Output the (X, Y) coordinate of the center of the cell containing the given text.  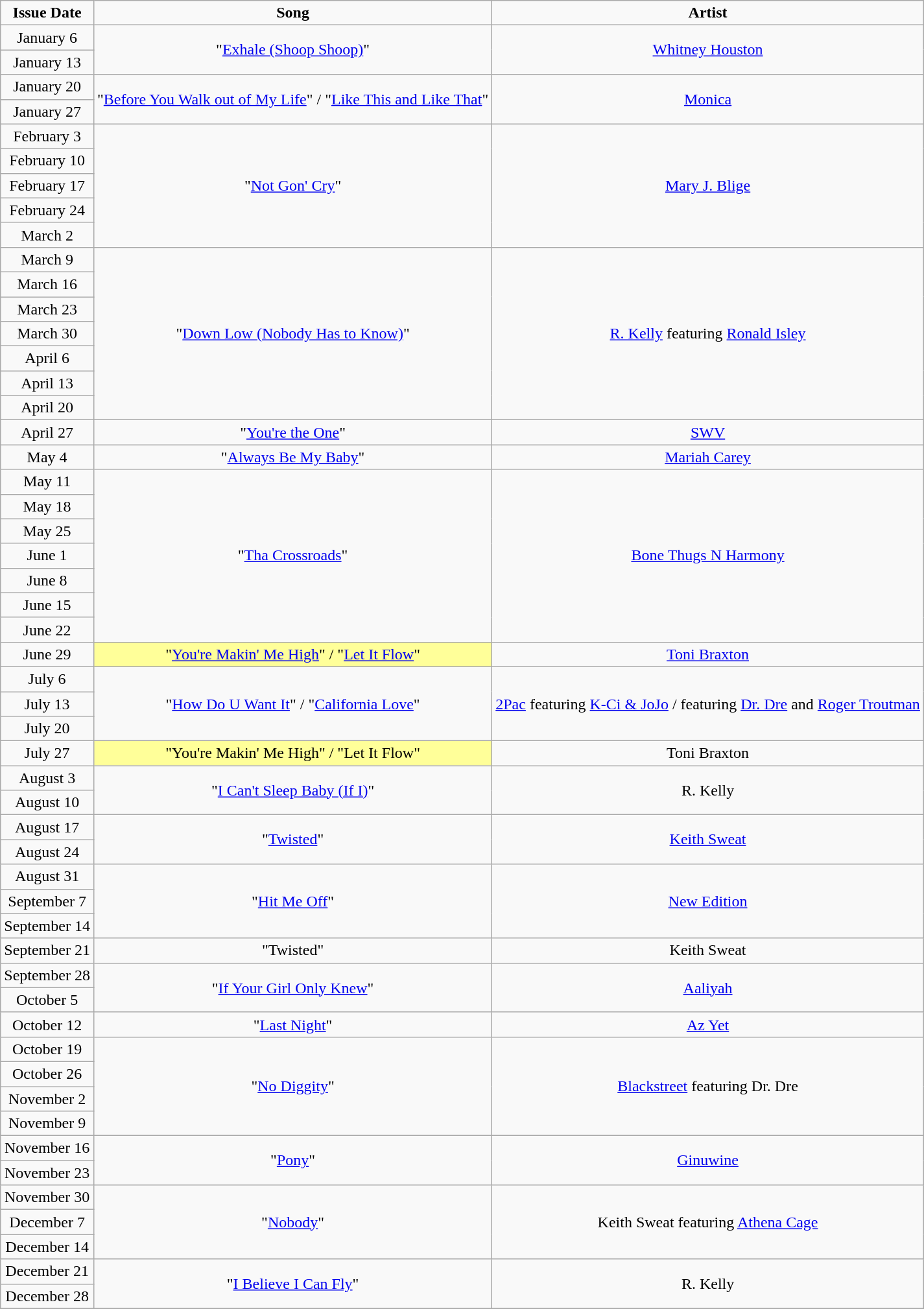
"I Can't Sleep Baby (If I)" (292, 790)
"Last Night" (292, 1024)
April 13 (47, 383)
November 2 (47, 1099)
May 11 (47, 482)
June 29 (47, 654)
"Tha Crossroads" (292, 556)
August 24 (47, 852)
Ginuwine (708, 1161)
January 6 (47, 38)
May 4 (47, 457)
"Down Low (Nobody Has to Know)" (292, 333)
Mary J. Blige (708, 185)
August 17 (47, 827)
October 12 (47, 1024)
July 20 (47, 729)
January 27 (47, 112)
September 7 (47, 901)
"Hit Me Off" (292, 901)
"Before You Walk out of My Life" / "Like This and Like That" (292, 99)
October 26 (47, 1074)
November 16 (47, 1148)
Mariah Carey (708, 457)
August 3 (47, 778)
March 30 (47, 334)
February 17 (47, 185)
July 27 (47, 753)
November 23 (47, 1173)
October 5 (47, 1000)
2Pac featuring K-Ci & JoJo / featuring Dr. Dre and Roger Troutman (708, 703)
Artist (708, 13)
February 10 (47, 161)
February 3 (47, 136)
September 14 (47, 926)
March 2 (47, 235)
August 10 (47, 803)
May 25 (47, 531)
"Exhale (Shoop Shoop)" (292, 50)
January 20 (47, 87)
December 7 (47, 1222)
Az Yet (708, 1024)
June 15 (47, 605)
"How Do U Want It" / "California Love" (292, 703)
March 9 (47, 259)
July 6 (47, 679)
"No Diggity" (292, 1086)
November 9 (47, 1124)
December 21 (47, 1271)
December 28 (47, 1296)
March 23 (47, 309)
Song (292, 13)
Aaliyah (708, 987)
October 19 (47, 1049)
September 21 (47, 950)
SWV (708, 432)
"I Believe I Can Fly" (292, 1284)
November 30 (47, 1197)
"Nobody" (292, 1222)
"Pony" (292, 1161)
"Always Be My Baby" (292, 457)
Blackstreet featuring Dr. Dre (708, 1086)
Issue Date (47, 13)
January 13 (47, 62)
February 24 (47, 210)
June 22 (47, 630)
"You're the One" (292, 432)
April 27 (47, 432)
Bone Thugs N Harmony (708, 556)
April 6 (47, 359)
June 8 (47, 580)
December 14 (47, 1247)
March 16 (47, 284)
July 13 (47, 703)
Keith Sweat featuring Athena Cage (708, 1222)
"Not Gon' Cry" (292, 185)
April 20 (47, 408)
"If Your Girl Only Knew" (292, 987)
June 1 (47, 556)
R. Kelly featuring Ronald Isley (708, 333)
August 31 (47, 877)
May 18 (47, 506)
New Edition (708, 901)
September 28 (47, 975)
Monica (708, 99)
Whitney Houston (708, 50)
